Pinpoint the cell where the given text exists, returning its [x, y] midpoint coordinate. 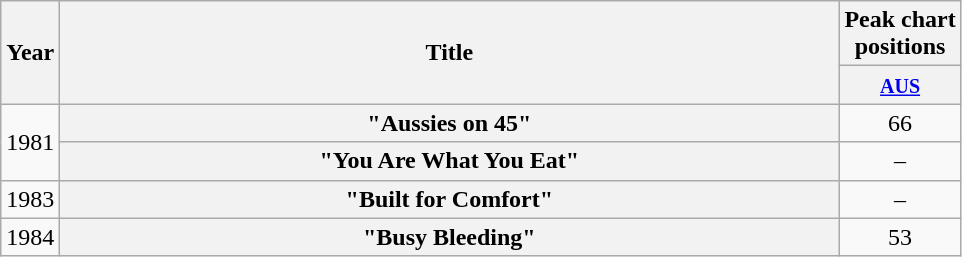
1981 [30, 142]
66 [900, 123]
AUS [900, 85]
"You Are What You Eat" [450, 161]
Year [30, 52]
"Built for Comfort" [450, 199]
1983 [30, 199]
53 [900, 237]
Peak chartpositions [900, 34]
Title [450, 52]
1984 [30, 237]
"Busy Bleeding" [450, 237]
"Aussies on 45" [450, 123]
